Determine the (x, y) coordinate at the center of the cell enclosing the given text.  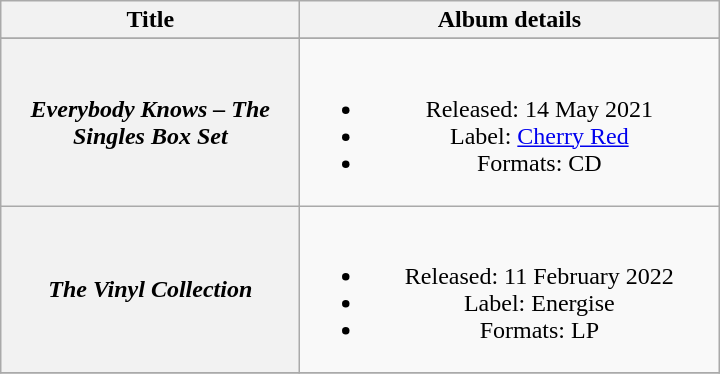
Released: 14 May 2021Label: Cherry RedFormats: CD (510, 122)
Title (150, 20)
Album details (510, 20)
Released: 11 February 2022Label: EnergiseFormats: LP (510, 290)
The Vinyl Collection (150, 290)
Everybody Knows – The Singles Box Set (150, 122)
